From the cell containing the given text, extract its center point as (x, y) coordinate. 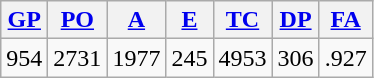
306 (296, 58)
E (190, 20)
FA (346, 20)
2731 (78, 58)
GP (24, 20)
4953 (242, 58)
A (136, 20)
.927 (346, 58)
DP (296, 20)
TC (242, 20)
1977 (136, 58)
PO (78, 20)
954 (24, 58)
245 (190, 58)
